Pinpoint the cell where the given text exists, returning its [x, y] midpoint coordinate. 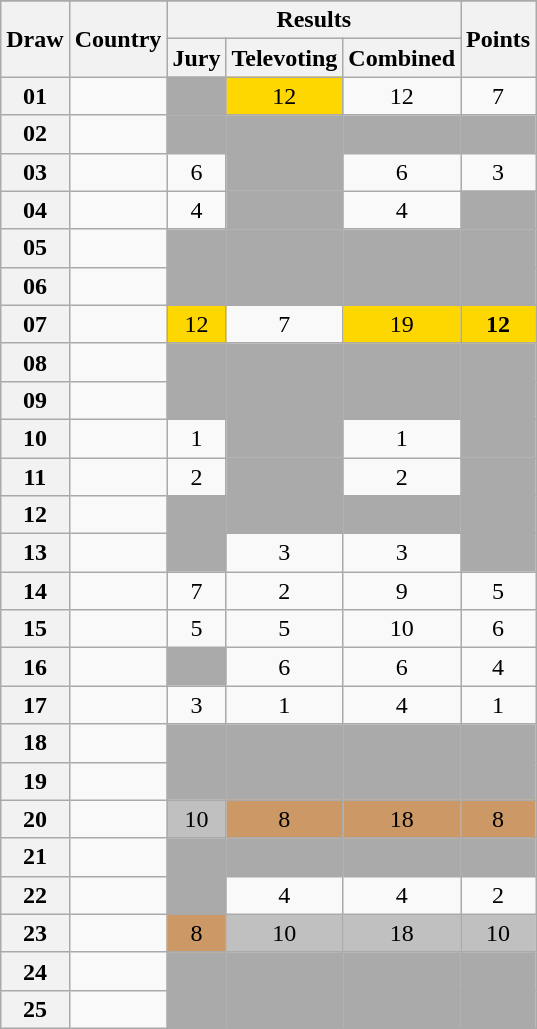
Jury [196, 58]
09 [35, 400]
20 [35, 819]
11 [35, 477]
Televoting [284, 58]
07 [35, 324]
13 [35, 553]
22 [35, 895]
05 [35, 248]
Combined [402, 58]
08 [35, 362]
24 [35, 971]
Country [118, 39]
01 [35, 96]
02 [35, 134]
06 [35, 286]
03 [35, 172]
15 [35, 629]
9 [402, 591]
Results [314, 20]
23 [35, 933]
17 [35, 705]
Draw [35, 39]
16 [35, 667]
25 [35, 1009]
Points [498, 39]
14 [35, 591]
21 [35, 857]
04 [35, 210]
